Find where the given text appears and provide that cell's center as (x, y) coordinate. 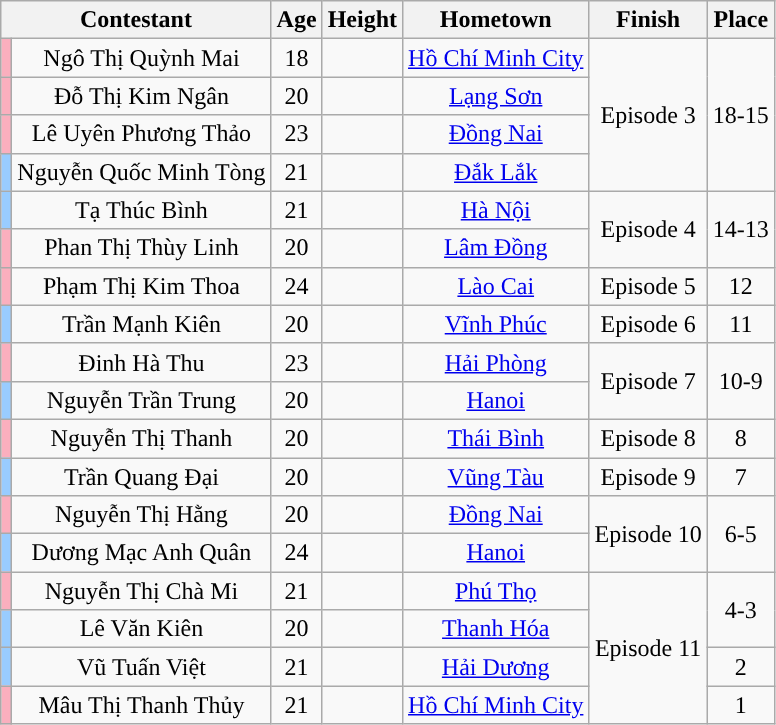
Nguyễn Quốc Minh Tòng (142, 172)
6-5 (740, 534)
8 (740, 438)
Tạ Thúc Bình (142, 210)
Vũ Tuấn Việt (142, 667)
Lê Văn Kiên (142, 629)
4-3 (740, 610)
Nguyễn Trần Trung (142, 400)
Trần Quang Đại (142, 477)
Contestant (136, 20)
Đỗ Thị Kim Ngân (142, 96)
Lào Cai (496, 286)
Hải Phòng (496, 362)
Dương Mạc Anh Quân (142, 553)
Nguyễn Thị Hằng (142, 515)
Nguyễn Thị Chà Mi (142, 591)
Đắk Lắk (496, 172)
Phú Thọ (496, 591)
Episode 9 (648, 477)
18 (296, 58)
Hometown (496, 20)
Vũng Tàu (496, 477)
Place (740, 20)
Thanh Hóa (496, 629)
Episode 3 (648, 115)
Thái Bình (496, 438)
18-15 (740, 115)
12 (740, 286)
Episode 6 (648, 324)
Episode 7 (648, 381)
11 (740, 324)
Hải Dương (496, 667)
Trần Mạnh Kiên (142, 324)
Hà Nội (496, 210)
Age (296, 20)
Ngô Thị Quỳnh Mai (142, 58)
Finish (648, 20)
Episode 5 (648, 286)
Đinh Hà Thu (142, 362)
Episode 4 (648, 229)
Lạng Sơn (496, 96)
7 (740, 477)
10-9 (740, 381)
Episode 11 (648, 648)
Nguyễn Thị Thanh (142, 438)
2 (740, 667)
Mâu Thị Thanh Thủy (142, 705)
Lê Uyên Phương Thảo (142, 134)
Phạm Thị Kim Thoa (142, 286)
Vĩnh Phúc (496, 324)
Lâm Đồng (496, 248)
Phan Thị Thùy Linh (142, 248)
Episode 10 (648, 534)
Episode 8 (648, 438)
Height (362, 20)
14-13 (740, 229)
1 (740, 705)
